Search for the cell housing the specified text and yield its (X, Y) center coordinate. 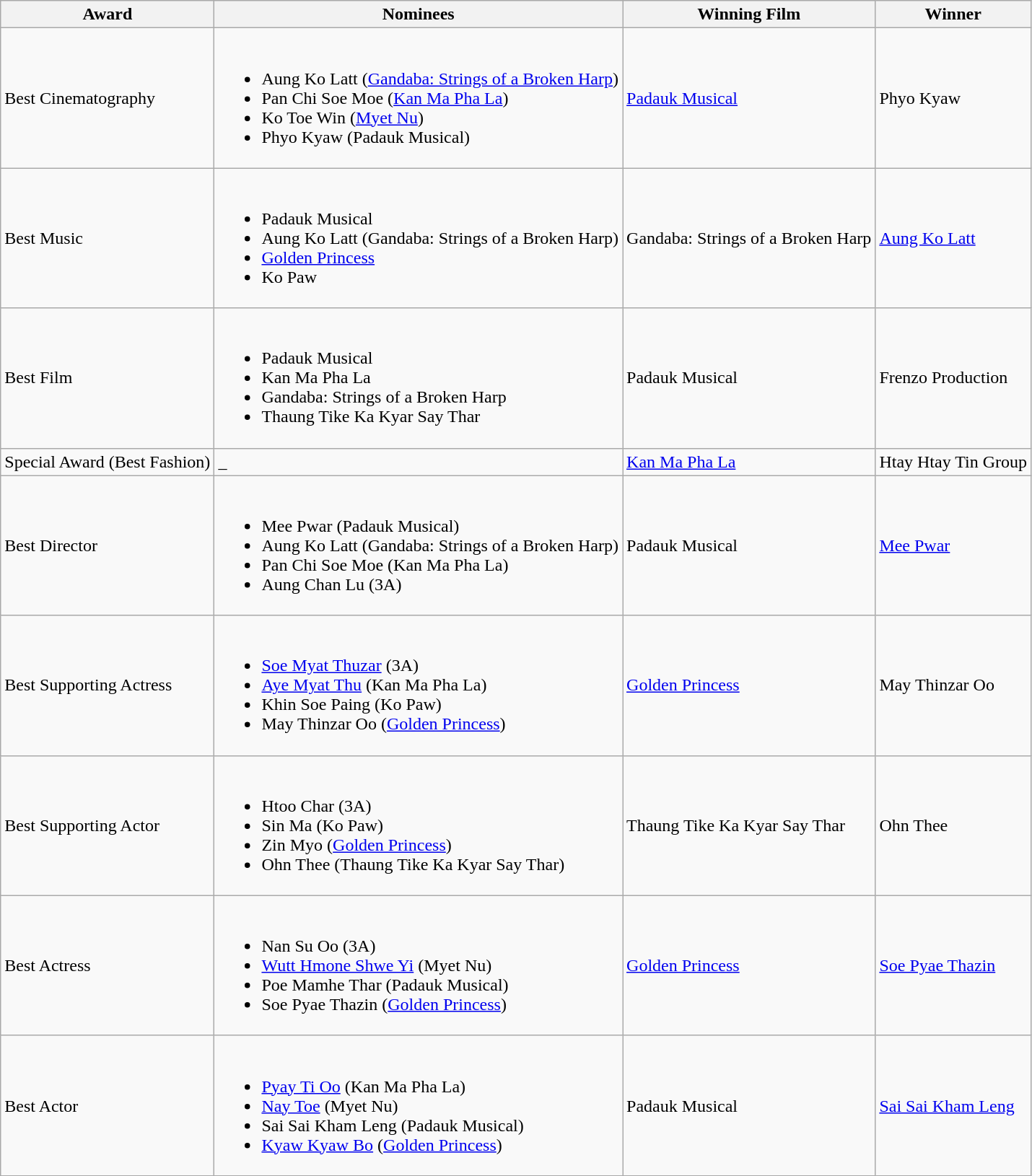
Htay Htay Tin Group (953, 462)
Soe Myat Thuzar (3A)Aye Myat Thu (Kan Ma Pha La)Khin Soe Paing (Ko Paw)May Thinzar Oo (Golden Princess) (419, 685)
Soe Pyae Thazin (953, 965)
Sai Sai Kham Leng (953, 1105)
Best Cinematography (108, 98)
Thaung Tike Ka Kyar Say Thar (749, 825)
Padauk MusicalAung Ko Latt (Gandaba: Strings of a Broken Harp)Golden PrincessKo Paw (419, 238)
Mee Pwar (Padauk Musical)Aung Ko Latt (Gandaba: Strings of a Broken Harp)Pan Chi Soe Moe (Kan Ma Pha La)Aung Chan Lu (3A) (419, 545)
Best Actor (108, 1105)
Pyay Ti Oo (Kan Ma Pha La)Nay Toe (Myet Nu)Sai Sai Kham Leng (Padauk Musical)Kyaw Kyaw Bo (Golden Princess) (419, 1105)
Gandaba: Strings of a Broken Harp (749, 238)
Special Award (Best Fashion) (108, 462)
May Thinzar Oo (953, 685)
Mee Pwar (953, 545)
Best Actress (108, 965)
Htoo Char (3A)Sin Ma (Ko Paw)Zin Myo (Golden Princess)Ohn Thee (Thaung Tike Ka Kyar Say Thar) (419, 825)
Award (108, 14)
Padauk MusicalKan Ma Pha LaGandaba: Strings of a Broken HarpThaung Tike Ka Kyar Say Thar (419, 378)
Nominees (419, 14)
Winning Film (749, 14)
Best Music (108, 238)
Aung Ko Latt (Gandaba: Strings of a Broken Harp)Pan Chi Soe Moe (Kan Ma Pha La)Ko Toe Win (Myet Nu)Phyo Kyaw (Padauk Musical) (419, 98)
Nan Su Oo (3A)Wutt Hmone Shwe Yi (Myet Nu)Poe Mamhe Thar (Padauk Musical)Soe Pyae Thazin (Golden Princess) (419, 965)
Best Supporting Actor (108, 825)
Kan Ma Pha La (749, 462)
Best Film (108, 378)
Best Supporting Actress (108, 685)
_ (419, 462)
Frenzo Production (953, 378)
Winner (953, 14)
Phyo Kyaw (953, 98)
Ohn Thee (953, 825)
Aung Ko Latt (953, 238)
Best Director (108, 545)
